For the text-containing cell, return its midpoint in (X, Y) coordinate format. 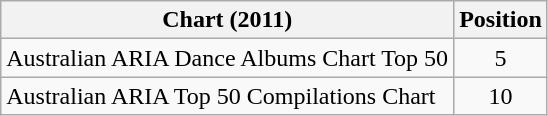
10 (501, 96)
5 (501, 58)
Chart (2011) (228, 20)
Australian ARIA Dance Albums Chart Top 50 (228, 58)
Position (501, 20)
Australian ARIA Top 50 Compilations Chart (228, 96)
